From the cell containing the given text, extract its center point as [x, y] coordinate. 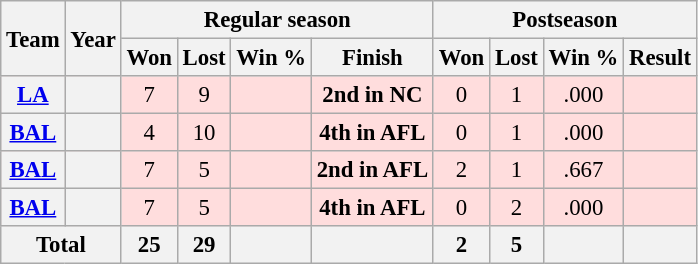
2nd in AFL [372, 170]
Year [93, 38]
4 [149, 133]
2nd in NC [372, 95]
Finish [372, 58]
29 [204, 245]
LA [33, 95]
Team [33, 38]
9 [204, 95]
.667 [583, 170]
10 [204, 133]
Regular season [277, 20]
Postseason [564, 20]
25 [149, 245]
Total [61, 245]
Result [660, 58]
